Capture the cell that displays the provided text and extract its [x, y] central coordinate. 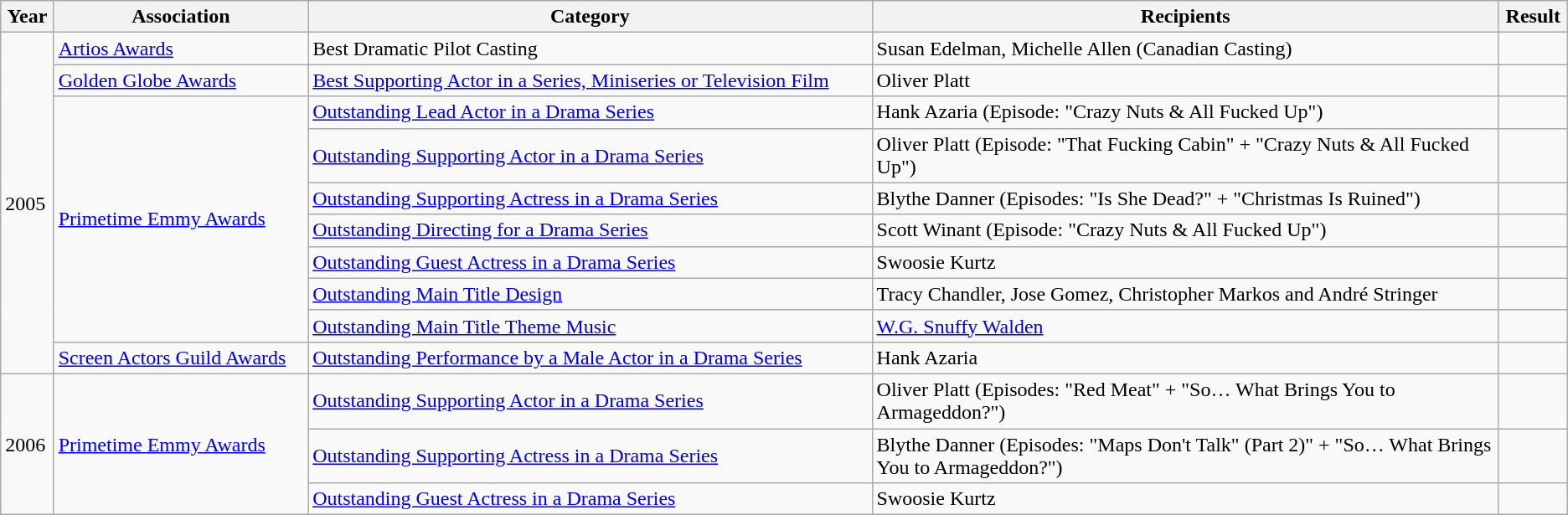
Outstanding Directing for a Drama Series [590, 230]
Susan Edelman, Michelle Allen (Canadian Casting) [1185, 49]
Oliver Platt (Episodes: "Red Meat" + "So… What Brings You to Armageddon?") [1185, 400]
Blythe Danner (Episodes: "Maps Don't Talk" (Part 2)" + "So… What Brings You to Armageddon?") [1185, 456]
Best Supporting Actor in a Series, Miniseries or Television Film [590, 80]
Hank Azaria (Episode: "Crazy Nuts & All Fucked Up") [1185, 112]
Association [181, 17]
Oliver Platt (Episode: "That Fucking Cabin" + "Crazy Nuts & All Fucked Up") [1185, 156]
Artios Awards [181, 49]
Recipients [1185, 17]
Oliver Platt [1185, 80]
Golden Globe Awards [181, 80]
Outstanding Lead Actor in a Drama Series [590, 112]
Category [590, 17]
Outstanding Main Title Design [590, 294]
Screen Actors Guild Awards [181, 358]
Scott Winant (Episode: "Crazy Nuts & All Fucked Up") [1185, 230]
2005 [27, 203]
W.G. Snuffy Walden [1185, 326]
Outstanding Main Title Theme Music [590, 326]
Blythe Danner (Episodes: "Is She Dead?" + "Christmas Is Ruined") [1185, 198]
Hank Azaria [1185, 358]
Best Dramatic Pilot Casting [590, 49]
Tracy Chandler, Jose Gomez, Christopher Markos and André Stringer [1185, 294]
Outstanding Performance by a Male Actor in a Drama Series [590, 358]
2006 [27, 444]
Year [27, 17]
Result [1533, 17]
